Detect which cell encompasses the target text, then output its (x, y) center coordinate. 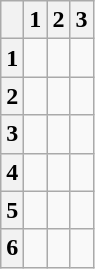
6 (12, 248)
5 (12, 210)
4 (12, 172)
